Return the (X, Y) coordinate for the center point of the cell that contains the specified text.  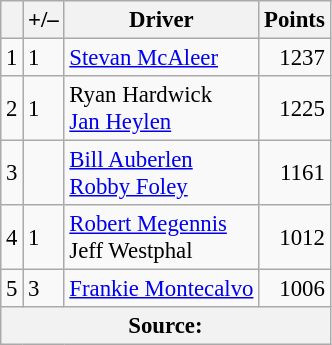
Driver (162, 20)
5 (12, 289)
1237 (294, 58)
1012 (294, 238)
1006 (294, 289)
2 (12, 108)
Bill Auberlen Robby Foley (162, 174)
Stevan McAleer (162, 58)
Frankie Montecalvo (162, 289)
1161 (294, 174)
Robert Megennis Jeff Westphal (162, 238)
Ryan Hardwick Jan Heylen (162, 108)
Points (294, 20)
+/– (44, 20)
4 (12, 238)
1225 (294, 108)
